Extract the [X, Y] coordinate from the center of the cell holding the provided text.  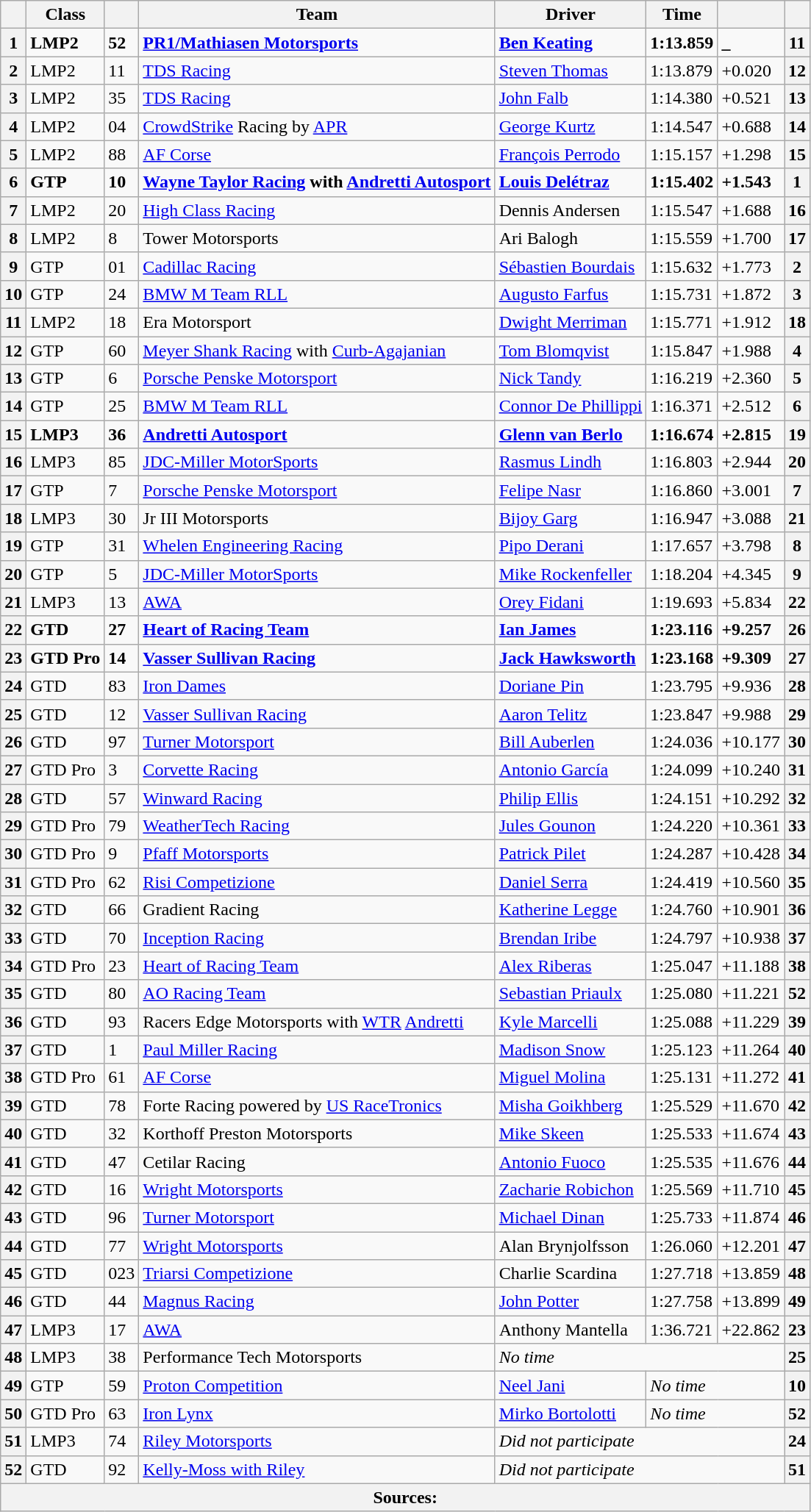
+12.201 [751, 1246]
60 [122, 351]
Felipe Nasr [571, 490]
Paul Miller Racing [317, 1050]
04 [122, 126]
1:26.060 [682, 1246]
63 [122, 1414]
1:24.760 [682, 910]
Rasmus Lindh [571, 462]
+13.899 [751, 1302]
85 [122, 462]
Korthoff Preston Motorsports [317, 1133]
Meyer Shank Racing with Curb-Agajanian [317, 351]
1:24.036 [682, 742]
+1.872 [751, 294]
+10.938 [751, 938]
61 [122, 1078]
+3.088 [751, 518]
Alex Riberas [571, 966]
83 [122, 686]
+3.001 [751, 490]
Risi Competizione [317, 882]
1:27.758 [682, 1302]
+9.936 [751, 686]
Tower Motorsports [317, 238]
Antonio Fuoco [571, 1161]
Iron Dames [317, 686]
+4.345 [751, 574]
Antonio García [571, 770]
+1.543 [751, 182]
+9.988 [751, 714]
Brendan Iribe [571, 938]
1:25.047 [682, 966]
1:25.123 [682, 1050]
John Falb [571, 98]
1:16.219 [682, 379]
Riley Motorsports [317, 1441]
Mirko Bortolotti [571, 1414]
+9.309 [751, 658]
1:24.797 [682, 938]
1:23.116 [682, 630]
66 [122, 910]
Winward Racing [317, 798]
Inception Racing [317, 938]
Kyle Marcelli [571, 1022]
Proton Competition [317, 1386]
+10.901 [751, 910]
Pipo Derani [571, 546]
Alan Brynjolfsson [571, 1246]
+10.428 [751, 854]
Era Motorsport [317, 322]
1:25.080 [682, 994]
+3.798 [751, 546]
1:15.771 [682, 322]
+11.670 [751, 1106]
1:15.547 [682, 210]
+11.874 [751, 1217]
Ben Keating [571, 43]
1:13.859 [682, 43]
59 [122, 1386]
Michael Dinan [571, 1217]
+11.221 [751, 994]
Sebastian Priaulx [571, 994]
Gradient Racing [317, 910]
93 [122, 1022]
1:16.860 [682, 490]
Steven Thomas [571, 71]
1:15.847 [682, 351]
Magnus Racing [317, 1302]
Miguel Molina [571, 1078]
1:25.535 [682, 1161]
Cadillac Racing [317, 266]
Class [65, 15]
Cetilar Racing [317, 1161]
+10.560 [751, 882]
+1.688 [751, 210]
97 [122, 742]
Ari Balogh [571, 238]
+10.292 [751, 798]
Katherine Legge [571, 910]
Aaron Telitz [571, 714]
Ian James [571, 630]
1:24.151 [682, 798]
+0.521 [751, 98]
1:15.632 [682, 266]
Bill Auberlen [571, 742]
Mike Skeen [571, 1133]
50 [13, 1414]
Mike Rockenfeller [571, 574]
Time [682, 15]
62 [122, 882]
+11.272 [751, 1078]
Andretti Autosport [317, 434]
+2.944 [751, 462]
Dwight Merriman [571, 322]
Daniel Serra [571, 882]
1:25.131 [682, 1078]
1:24.099 [682, 770]
Kelly-Moss with Riley [317, 1469]
+11.229 [751, 1022]
Louis Delétraz [571, 182]
High Class Racing [317, 210]
+0.020 [751, 71]
Sébastien Bourdais [571, 266]
Driver [571, 15]
+1.700 [751, 238]
Augusto Farfus [571, 294]
1:24.220 [682, 826]
1:16.947 [682, 518]
Corvette Racing [317, 770]
Glenn van Berlo [571, 434]
Charlie Scardina [571, 1274]
Neel Jani [571, 1386]
+11.676 [751, 1161]
1:24.287 [682, 854]
1:24.419 [682, 882]
80 [122, 994]
+2.360 [751, 379]
1:23.795 [682, 686]
1:15.402 [682, 182]
Sources: [406, 1497]
Patrick Pilet [571, 854]
1:25.733 [682, 1217]
+10.361 [751, 826]
023 [122, 1274]
Zacharie Robichon [571, 1189]
Whelen Engineering Racing [317, 546]
1:25.569 [682, 1189]
Jr III Motorsports [317, 518]
96 [122, 1217]
Team [317, 15]
+22.862 [751, 1330]
70 [122, 938]
Pfaff Motorsports [317, 854]
Misha Goikhberg [571, 1106]
78 [122, 1106]
1:14.547 [682, 126]
+2.512 [751, 406]
+2.815 [751, 434]
1:13.879 [682, 71]
1:16.371 [682, 406]
Iron Lynx [317, 1414]
01 [122, 266]
1:18.204 [682, 574]
+9.257 [751, 630]
François Perrodo [571, 154]
+1.298 [751, 154]
Performance Tech Motorsports [317, 1358]
+0.688 [751, 126]
Dennis Andersen [571, 210]
+11.188 [751, 966]
Racers Edge Motorsports with WTR Andretti [317, 1022]
1:15.731 [682, 294]
Jules Gounon [571, 826]
1:15.559 [682, 238]
+11.710 [751, 1189]
1:15.157 [682, 154]
George Kurtz [571, 126]
57 [122, 798]
_ [751, 43]
88 [122, 154]
+11.264 [751, 1050]
Doriane Pin [571, 686]
AO Racing Team [317, 994]
+5.834 [751, 602]
Madison Snow [571, 1050]
Tom Blomqvist [571, 351]
1:19.693 [682, 602]
PR1/Mathiasen Motorsports [317, 43]
CrowdStrike Racing by APR [317, 126]
Anthony Mantella [571, 1330]
+10.177 [751, 742]
92 [122, 1469]
1:14.380 [682, 98]
1:25.533 [682, 1133]
John Potter [571, 1302]
74 [122, 1441]
Orey Fidani [571, 602]
+13.859 [751, 1274]
WeatherTech Racing [317, 826]
+11.674 [751, 1133]
+1.912 [751, 322]
1:25.088 [682, 1022]
1:36.721 [682, 1330]
Triarsi Competizione [317, 1274]
Philip Ellis [571, 798]
1:16.674 [682, 434]
+1.773 [751, 266]
Connor De Phillippi [571, 406]
1:27.718 [682, 1274]
1:25.529 [682, 1106]
Nick Tandy [571, 379]
1:16.803 [682, 462]
Bijoy Garg [571, 518]
1:17.657 [682, 546]
Wayne Taylor Racing with Andretti Autosport [317, 182]
1:23.847 [682, 714]
79 [122, 826]
Forte Racing powered by US RaceTronics [317, 1106]
1:23.168 [682, 658]
+10.240 [751, 770]
Jack Hawksworth [571, 658]
+1.988 [751, 351]
77 [122, 1246]
